Return [X, Y] of the center of cell containing provided text 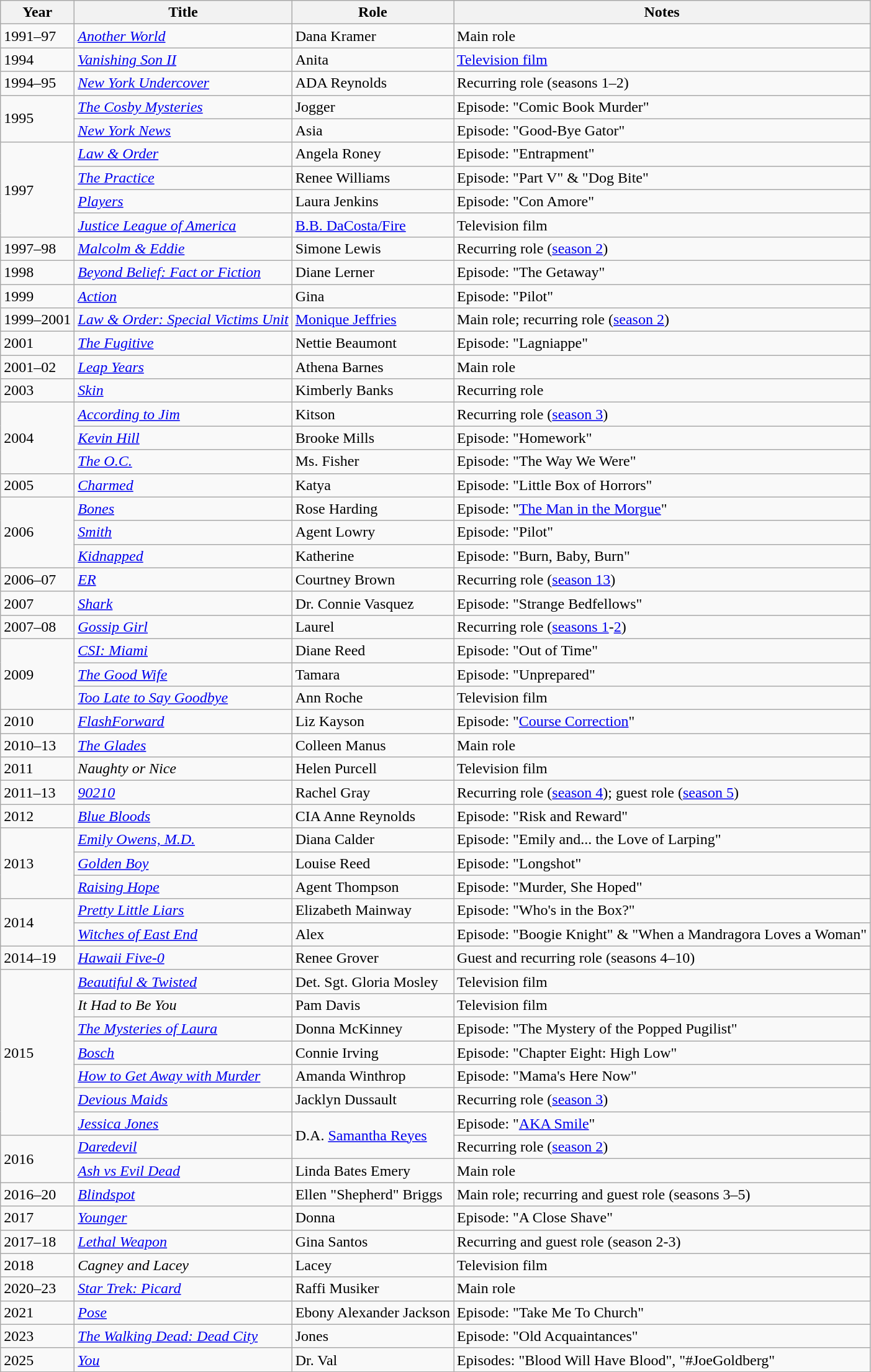
2015 [37, 1052]
Beautiful & Twisted [183, 981]
Agent Lowry [372, 532]
Louise Reed [372, 863]
2006 [37, 532]
Rachel Gray [372, 793]
Blindspot [183, 1194]
Recurring and guest role (season 2-3) [662, 1242]
2023 [37, 1336]
Episode: "Risk and Reward" [662, 816]
Episode: "The Getaway" [662, 272]
The Mysteries of Laura [183, 1029]
Notes [662, 12]
Justice League of America [183, 225]
2017 [37, 1218]
Gina [372, 296]
Players [183, 201]
Year [37, 12]
2025 [37, 1360]
New York Undercover [183, 83]
The Cosby Mysteries [183, 107]
Hawaii Five-0 [183, 958]
2020–23 [37, 1289]
Linda Bates Emery [372, 1171]
D.A. Samantha Reyes [372, 1135]
Episode: "Old Acquaintances" [662, 1336]
Tamara [372, 674]
Gina Santos [372, 1242]
Asia [372, 130]
Laurel [372, 627]
Action [183, 296]
2001 [37, 343]
Raising Hope [183, 887]
2010–13 [37, 745]
Simone Lewis [372, 248]
2012 [37, 816]
Recurring role (season 4); guest role (season 5) [662, 793]
Jessica Jones [183, 1124]
2003 [37, 391]
Title [183, 12]
Katya [372, 485]
Bosch [183, 1053]
Skin [183, 391]
Episode: "Mama's Here Now" [662, 1076]
Too Late to Say Goodbye [183, 698]
Ebony Alexander Jackson [372, 1312]
The Practice [183, 178]
1991–97 [37, 36]
Athena Barnes [372, 367]
Star Trek: Picard [183, 1289]
Beyond Belief: Fact or Fiction [183, 272]
You [183, 1360]
Pose [183, 1312]
The Fugitive [183, 343]
Colleen Manus [372, 745]
Episode: "Con Amore" [662, 201]
New York News [183, 130]
Golden Boy [183, 863]
Renee Williams [372, 178]
1994 [37, 60]
2014 [37, 922]
Monique Jeffries [372, 320]
Elizabeth Mainway [372, 911]
How to Get Away with Murder [183, 1076]
Malcolm & Eddie [183, 248]
Episode: "Burn, Baby, Burn" [662, 556]
Dr. Val [372, 1360]
1999–2001 [37, 320]
Main role; recurring role (season 2) [662, 320]
CSI: Miami [183, 650]
2016–20 [37, 1194]
Episode: "Take Me To Church" [662, 1312]
2017–18 [37, 1242]
Diana Calder [372, 840]
Role [372, 12]
Episode: "Good-Bye Gator" [662, 130]
Naughty or Nice [183, 769]
2021 [37, 1312]
Smith [183, 532]
Episode: "Part V" & "Dog Bite" [662, 178]
Angela Roney [372, 154]
CIA Anne Reynolds [372, 816]
Recurring role (season 13) [662, 579]
Main role; recurring and guest role (seasons 3–5) [662, 1194]
Pretty Little Liars [183, 911]
2004 [37, 438]
2018 [37, 1265]
B.B. DaCosta/Fire [372, 225]
Courtney Brown [372, 579]
Episode: "Murder, She Hoped" [662, 887]
Recurring role (seasons 1-2) [662, 627]
Episode: "Chapter Eight: High Low" [662, 1053]
2014–19 [37, 958]
Lethal Weapon [183, 1242]
2013 [37, 863]
Brooke Mills [372, 438]
Jacklyn Dussault [372, 1100]
Bones [183, 509]
2016 [37, 1159]
The O.C. [183, 461]
Episode: "A Close Shave" [662, 1218]
Lacey [372, 1265]
2007–08 [37, 627]
The Good Wife [183, 674]
Amanda Winthrop [372, 1076]
Episode: "The Man in the Morgue" [662, 509]
Episode: "Unprepared" [662, 674]
Emily Owens, M.D. [183, 840]
Daredevil [183, 1147]
2005 [37, 485]
Ash vs Evil Dead [183, 1171]
The Walking Dead: Dead City [183, 1336]
Dana Kramer [372, 36]
Another World [183, 36]
Devious Maids [183, 1100]
Charmed [183, 485]
Episode: "Strange Bedfellows" [662, 603]
Episode: "The Way We Were" [662, 461]
Ann Roche [372, 698]
Leap Years [183, 367]
1994–95 [37, 83]
According to Jim [183, 414]
Blue Bloods [183, 816]
Donna [372, 1218]
2009 [37, 674]
Guest and recurring role (seasons 4–10) [662, 958]
It Had to Be You [183, 1005]
Witches of East End [183, 934]
2007 [37, 603]
1995 [37, 119]
Jogger [372, 107]
ER [183, 579]
Shark [183, 603]
90210 [183, 793]
The Glades [183, 745]
Connie Irving [372, 1053]
Episode: "Longshot" [662, 863]
Nettie Beaumont [372, 343]
Alex [372, 934]
Rose Harding [372, 509]
Pam Davis [372, 1005]
Recurring role [662, 391]
Recurring role (seasons 1–2) [662, 83]
Liz Kayson [372, 722]
Episodes: "Blood Will Have Blood", "#JoeGoldberg" [662, 1360]
1998 [37, 272]
Raffi Musiker [372, 1289]
1997 [37, 189]
Kimberly Banks [372, 391]
Katherine [372, 556]
Renee Grover [372, 958]
Episode: "Who's in the Box?" [662, 911]
2010 [37, 722]
2006–07 [37, 579]
Vanishing Son II [183, 60]
Laura Jenkins [372, 201]
Dr. Connie Vasquez [372, 603]
Kitson [372, 414]
Kevin Hill [183, 438]
2011 [37, 769]
Episode: "Little Box of Horrors" [662, 485]
Episode: "AKA Smile" [662, 1124]
Episode: "Course Correction" [662, 722]
Episode: "Comic Book Murder" [662, 107]
Anita [372, 60]
1999 [37, 296]
2011–13 [37, 793]
Episode: "Emily and... the Love of Larping" [662, 840]
1997–98 [37, 248]
FlashForward [183, 722]
Kidnapped [183, 556]
Gossip Girl [183, 627]
Jones [372, 1336]
Det. Sgt. Gloria Mosley [372, 981]
Agent Thompson [372, 887]
Donna McKinney [372, 1029]
ADA Reynolds [372, 83]
Episode: "The Mystery of the Popped Pugilist" [662, 1029]
Episode: "Boogie Knight" & "When a Mandragora Loves a Woman" [662, 934]
Law & Order [183, 154]
Law & Order: Special Victims Unit [183, 320]
Younger [183, 1218]
Episode: "Out of Time" [662, 650]
Ms. Fisher [372, 461]
Episode: "Entrapment" [662, 154]
Helen Purcell [372, 769]
Ellen "Shepherd" Briggs [372, 1194]
Diane Lerner [372, 272]
Cagney and Lacey [183, 1265]
Episode: "Homework" [662, 438]
Episode: "Lagniappe" [662, 343]
2001–02 [37, 367]
Diane Reed [372, 650]
